Locate the cell with the specified text and output its (X, Y) center coordinate. 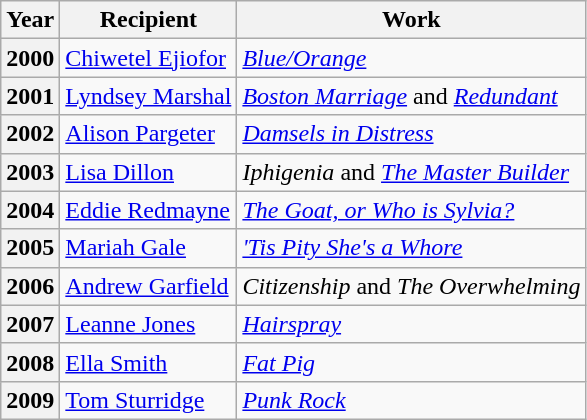
Iphigenia and The Master Builder (412, 172)
2006 (30, 286)
Tom Sturridge (148, 400)
Fat Pig (412, 362)
2001 (30, 96)
2003 (30, 172)
Alison Pargeter (148, 134)
2002 (30, 134)
2009 (30, 400)
Lyndsey Marshal (148, 96)
Leanne Jones (148, 324)
Lisa Dillon (148, 172)
Andrew Garfield (148, 286)
Recipient (148, 20)
Hairspray (412, 324)
2004 (30, 210)
Boston Marriage and Redundant (412, 96)
Ella Smith (148, 362)
Year (30, 20)
2005 (30, 248)
2008 (30, 362)
'Tis Pity She's a Whore (412, 248)
The Goat, or Who is Sylvia? (412, 210)
Citizenship and The Overwhelming (412, 286)
2000 (30, 58)
Eddie Redmayne (148, 210)
Work (412, 20)
Damsels in Distress (412, 134)
Punk Rock (412, 400)
Chiwetel Ejiofor (148, 58)
Blue/Orange (412, 58)
2007 (30, 324)
Mariah Gale (148, 248)
